Identify which cell holds the provided text, then report its (x, y) central coordinate. 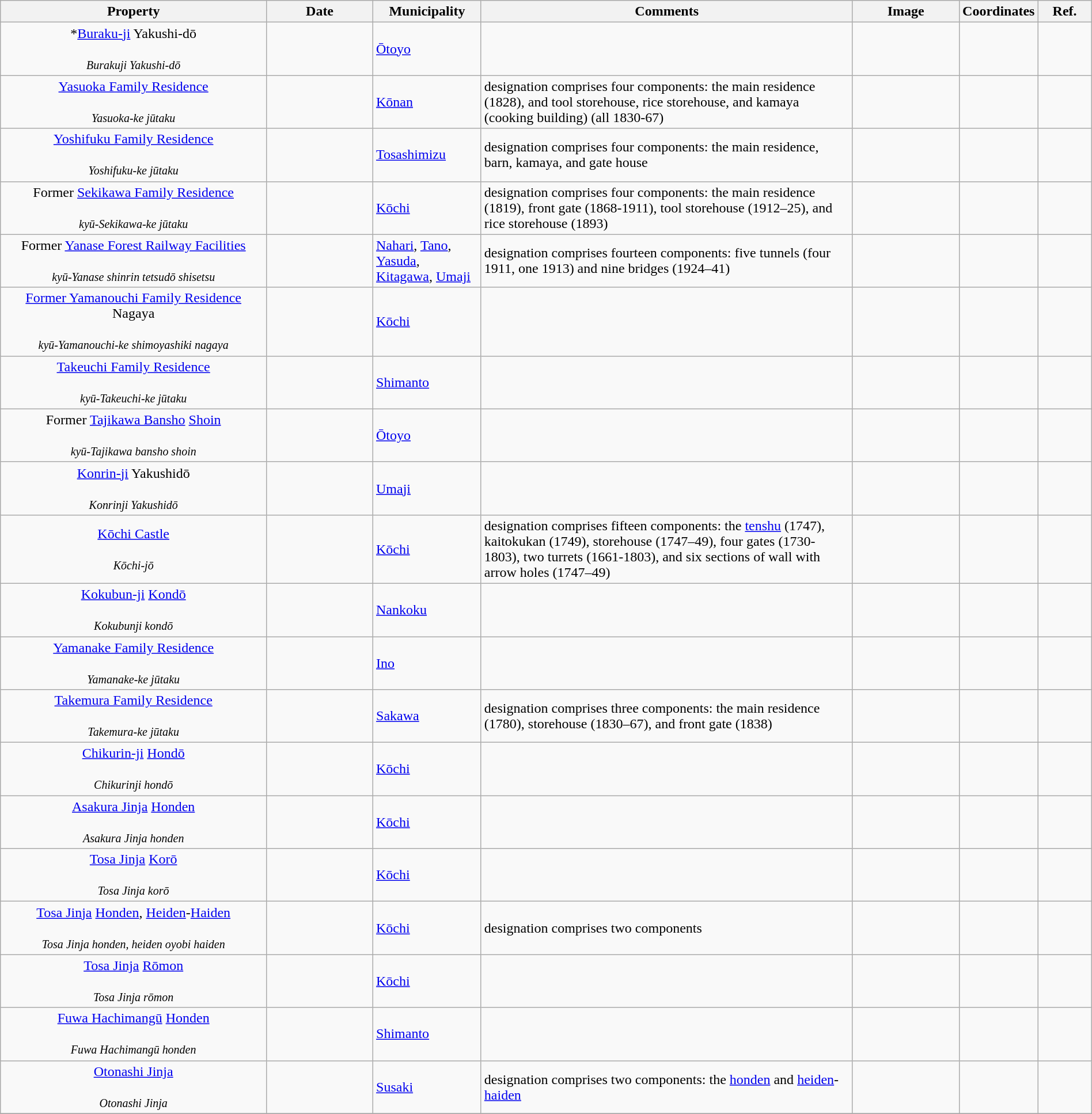
Former Yanase Forest Railway Facilitieskyū-Yanase shinrin tetsudō shisetsu (134, 261)
Property (134, 12)
designation comprises fourteen components: five tunnels (four 1911, one 1913) and nine bridges (1924–41) (667, 261)
Municipality (427, 12)
Image (905, 12)
Tosa Jinja Honden, Heiden-Haiden Tosa Jinja honden, heiden oyobi haiden (134, 928)
Susaki (427, 1087)
Fuwa Hachimangū HondenFuwa Hachimangū honden (134, 1034)
Former Tajikawa Bansho Shoinkyū-Tajikawa bansho shoin (134, 435)
*Buraku-ji Yakushi-dōBurakuji Yakushi-dō (134, 49)
Tosa Jinja KorōTosa Jinja korō (134, 875)
Former Sekikawa Family Residencekyū-Sekikawa-ke jūtaku (134, 208)
Chikurin-ji HondōChikurinji hondō (134, 769)
Kokubun-ji KondōKokubunji kondō (134, 610)
designation comprises four components: the main residence, barn, kamaya, and gate house (667, 155)
Date (320, 12)
Tosa Jinja RōmonTosa Jinja rōmon (134, 981)
Takeuchi Family Residencekyū-Takeuchi-ke jūtaku (134, 382)
Tosashimizu (427, 155)
designation comprises two components (667, 928)
Former Yamanouchi Family Residence Nagayakyū-Yamanouchi-ke shimoyashiki nagaya (134, 321)
Otonashi JinjaOtonashi Jinja (134, 1087)
Konrin-ji YakushidōKonrinji Yakushidō (134, 488)
Yamanake Family ResidenceYamanake-ke jūtaku (134, 663)
Umaji (427, 488)
designation comprises four components: the main residence (1828), and tool storehouse, rice storehouse, and kamaya (cooking building) (all 1830-67) (667, 102)
Yasuoka Family ResidenceYasuoka-ke jūtaku (134, 102)
Comments (667, 12)
Nahari, Tano, Yasuda, Kitagawa, Umaji (427, 261)
Ino (427, 663)
Nankoku (427, 610)
designation comprises four components: the main residence (1819), front gate (1868-1911), tool storehouse (1912–25), and rice storehouse (1893) (667, 208)
Ref. (1064, 12)
Asakura Jinja HondenAsakura Jinja honden (134, 822)
designation comprises three components: the main residence (1780), storehouse (1830–67), and front gate (1838) (667, 716)
Takemura Family ResidenceTakemura-ke jūtaku (134, 716)
Kōnan (427, 102)
designation comprises two components: the honden and heiden-haiden (667, 1087)
Sakawa (427, 716)
Yoshifuku Family ResidenceYoshifuku-ke jūtaku (134, 155)
Kōchi CastleKōchi-jō (134, 549)
Coordinates (999, 12)
